Find where the given text appears and provide that cell's center as (X, Y) coordinate. 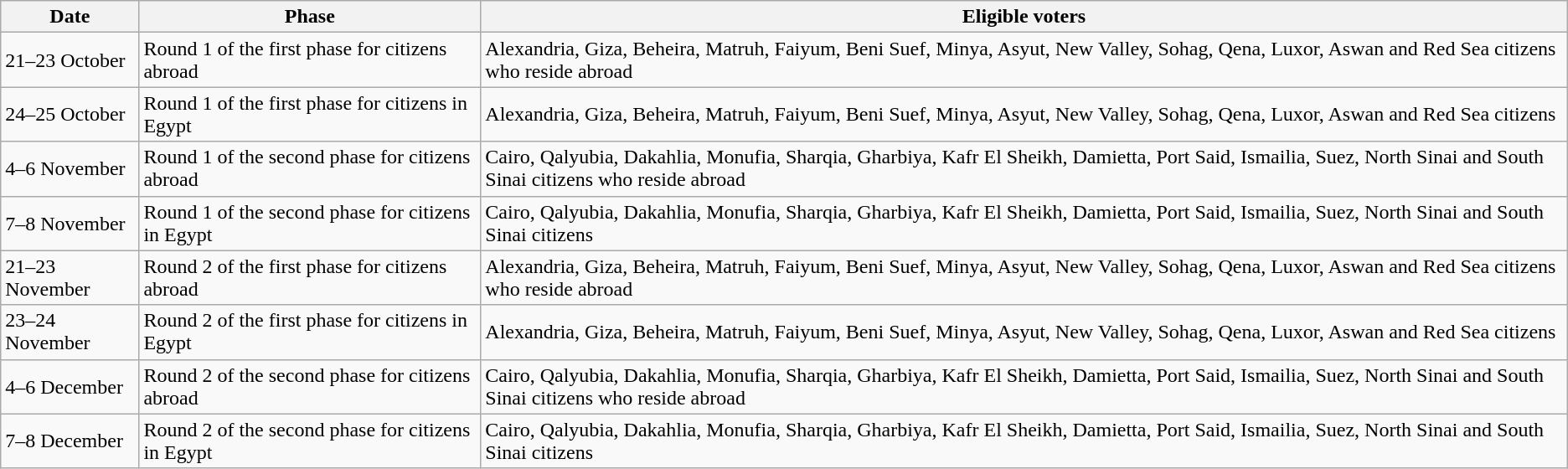
7–8 November (70, 223)
Date (70, 17)
Phase (310, 17)
Round 1 of the first phase for citizens abroad (310, 60)
Round 1 of the second phase for citizens in Egypt (310, 223)
Round 1 of the second phase for citizens abroad (310, 169)
Round 1 of the first phase for citizens in Egypt (310, 114)
24–25 October (70, 114)
21–23 October (70, 60)
23–24 November (70, 332)
4–6 December (70, 387)
21–23 November (70, 278)
Round 2 of the second phase for citizens in Egypt (310, 441)
Round 2 of the first phase for citizens in Egypt (310, 332)
Eligible voters (1024, 17)
4–6 November (70, 169)
Round 2 of the second phase for citizens abroad (310, 387)
7–8 December (70, 441)
Round 2 of the first phase for citizens abroad (310, 278)
